Search for the cell housing the specified text and yield its (X, Y) center coordinate. 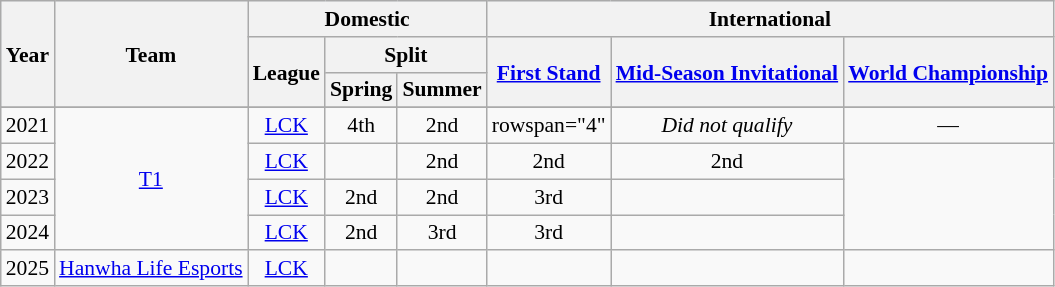
2023 (28, 197)
— (948, 126)
Team (151, 54)
Summer (442, 90)
International (770, 19)
2021 (28, 126)
2022 (28, 162)
Mid-Season Invitational (728, 72)
Split (406, 55)
Year (28, 54)
Hanwha Life Esports (151, 269)
Spring (362, 90)
Domestic (368, 19)
First Stand (549, 72)
League (286, 72)
World Championship (948, 72)
rowspan="4" (549, 126)
4th (362, 126)
T1 (151, 179)
Did not qualify (728, 126)
2024 (28, 233)
2025 (28, 269)
